From the cell containing the given text, extract its center point as [x, y] coordinate. 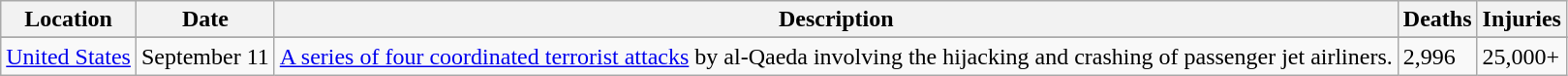
A series of four coordinated terrorist attacks by al-Qaeda involving the hijacking and crashing of passenger jet airliners. [836, 57]
United States [69, 57]
Location [69, 19]
25,000+ [1522, 57]
September 11 [205, 57]
Description [836, 19]
Deaths [1437, 19]
2,996 [1437, 57]
Injuries [1522, 19]
Date [205, 19]
